Locate the cell with the specified text and output its [X, Y] center coordinate. 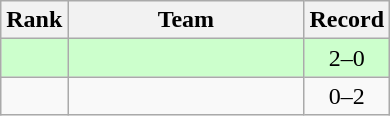
Team [186, 20]
0–2 [347, 96]
Rank [34, 20]
2–0 [347, 58]
Record [347, 20]
